Provide the [x, y] coordinate of the cell's center where the given text is located.  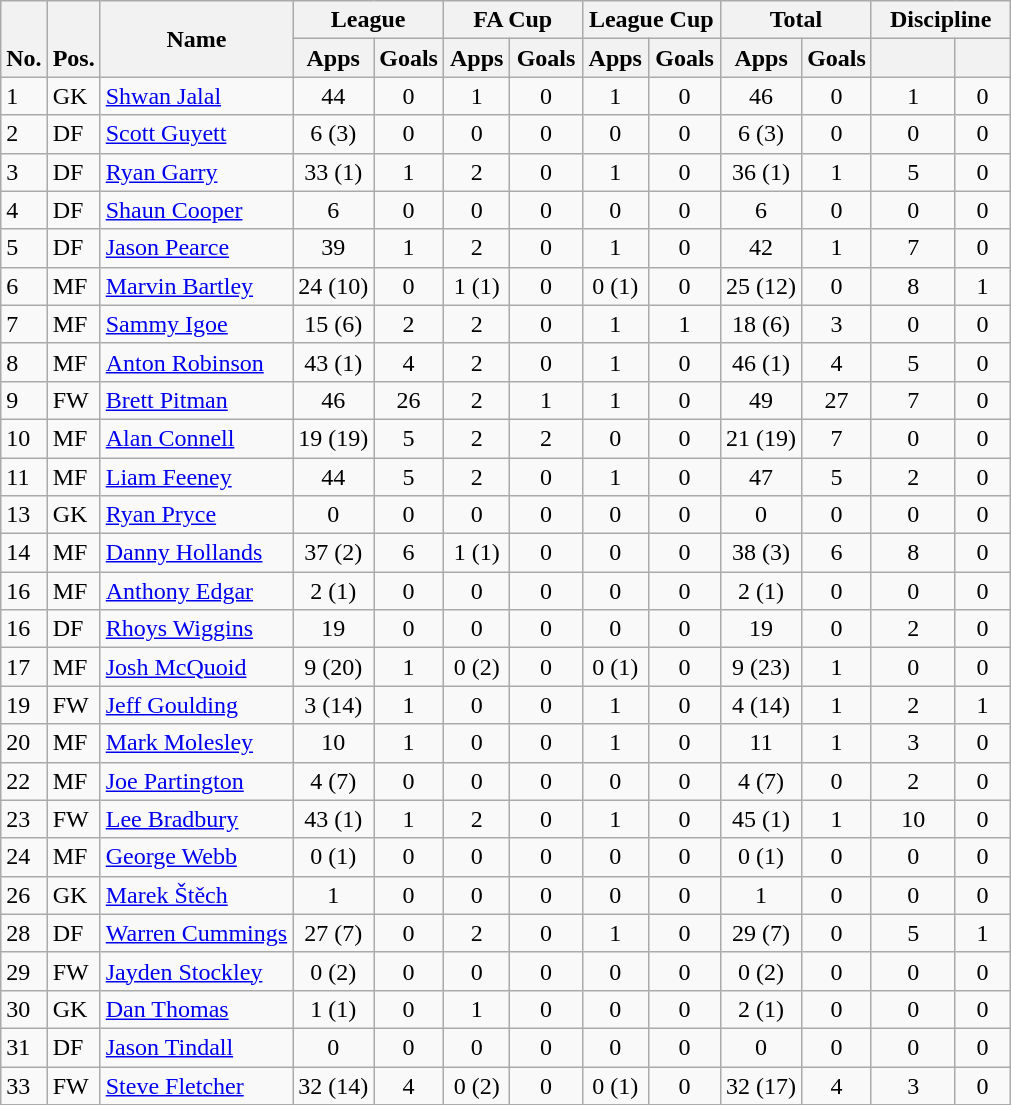
24 (10) [334, 286]
39 [334, 248]
Warren Cummings [196, 933]
14 [24, 553]
Josh McQuoid [196, 667]
Danny Hollands [196, 553]
32 (17) [762, 1085]
Lee Bradbury [196, 819]
20 [24, 743]
22 [24, 781]
Jason Tindall [196, 1047]
42 [762, 248]
29 (7) [762, 933]
38 (3) [762, 553]
Dan Thomas [196, 1009]
9 [24, 400]
27 [837, 400]
Anthony Edgar [196, 591]
Rhoys Wiggins [196, 629]
36 (1) [762, 172]
Shaun Cooper [196, 210]
Mark Molesley [196, 743]
47 [762, 477]
19 (19) [334, 438]
4 (14) [762, 705]
29 [24, 971]
15 (6) [334, 324]
No. [24, 39]
Steve Fletcher [196, 1085]
37 (2) [334, 553]
Joe Partington [196, 781]
Liam Feeney [196, 477]
Brett Pitman [196, 400]
9 (23) [762, 667]
Shwan Jalal [196, 96]
Jason Pearce [196, 248]
21 (19) [762, 438]
33 (1) [334, 172]
23 [24, 819]
30 [24, 1009]
9 (20) [334, 667]
25 (12) [762, 286]
45 (1) [762, 819]
13 [24, 515]
Marvin Bartley [196, 286]
Total [796, 20]
Discipline [940, 20]
33 [24, 1085]
Pos. [74, 39]
FA Cup [512, 20]
3 (14) [334, 705]
24 [24, 857]
Sammy Igoe [196, 324]
49 [762, 400]
17 [24, 667]
Name [196, 39]
League [368, 20]
Scott Guyett [196, 134]
18 (6) [762, 324]
31 [24, 1047]
Jeff Goulding [196, 705]
Marek Štěch [196, 895]
Jayden Stockley [196, 971]
Alan Connell [196, 438]
32 (14) [334, 1085]
27 (7) [334, 933]
George Webb [196, 857]
Anton Robinson [196, 362]
Ryan Garry [196, 172]
Ryan Pryce [196, 515]
League Cup [652, 20]
28 [24, 933]
46 (1) [762, 362]
